Search for the cell housing the specified text and yield its [X, Y] center coordinate. 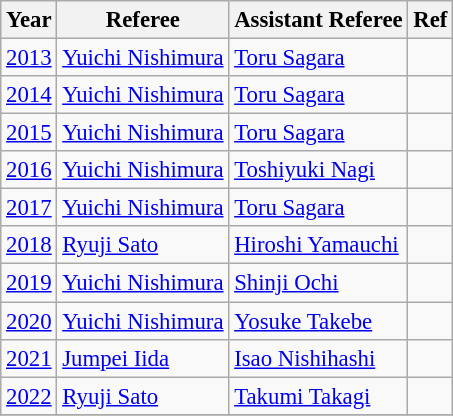
Takumi Takagi [318, 396]
Yosuke Takebe [318, 321]
Shinji Ochi [318, 283]
Hiroshi Yamauchi [318, 245]
Isao Nishihashi [318, 358]
2022 [29, 396]
Year [29, 20]
2021 [29, 358]
2014 [29, 95]
2020 [29, 321]
2016 [29, 170]
Ref [430, 20]
2018 [29, 245]
2015 [29, 133]
2017 [29, 208]
2013 [29, 58]
Referee [143, 20]
2019 [29, 283]
Jumpei Iida [143, 358]
Toshiyuki Nagi [318, 170]
Assistant Referee [318, 20]
